Extract the (X, Y) coordinate from the center of the cell holding the provided text.  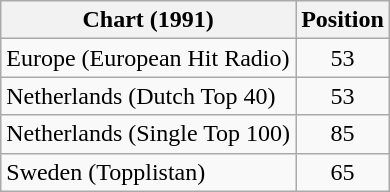
Position (343, 20)
85 (343, 134)
Netherlands (Dutch Top 40) (148, 96)
Chart (1991) (148, 20)
65 (343, 172)
Europe (European Hit Radio) (148, 58)
Netherlands (Single Top 100) (148, 134)
Sweden (Topplistan) (148, 172)
